Search for the cell housing the specified text and yield its (x, y) center coordinate. 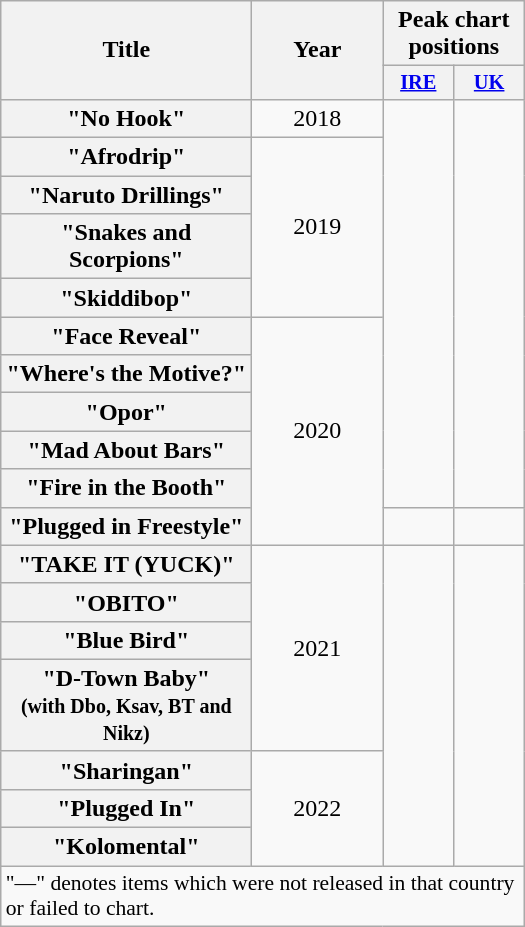
"TAKE IT (YUCK)" (126, 564)
"D-Town Baby"(with Dbo, Ksav, BT and Nikz) (126, 705)
"Mad About Bars" (126, 450)
"No Hook" (126, 118)
Year (318, 50)
"Kolomental" (126, 847)
"Sharingan" (126, 770)
"—" denotes items which were not released in that country or failed to chart. (263, 896)
"Plugged in Freestyle" (126, 526)
Title (126, 50)
IRE (418, 83)
"Blue Bird" (126, 640)
"Fire in the Booth" (126, 488)
"OBITO" (126, 602)
2021 (318, 648)
"Face Reveal" (126, 336)
2020 (318, 431)
UK (490, 83)
Peak chart positions (454, 34)
"Afrodrip" (126, 157)
"Where's the Motive?" (126, 374)
"Snakes and Scorpions" (126, 246)
"Plugged In" (126, 808)
2019 (318, 228)
"Skiddibop" (126, 298)
"Naruto Drillings" (126, 195)
2022 (318, 808)
"Opor" (126, 412)
2018 (318, 118)
